Capture the cell that displays the provided text and extract its [X, Y] central coordinate. 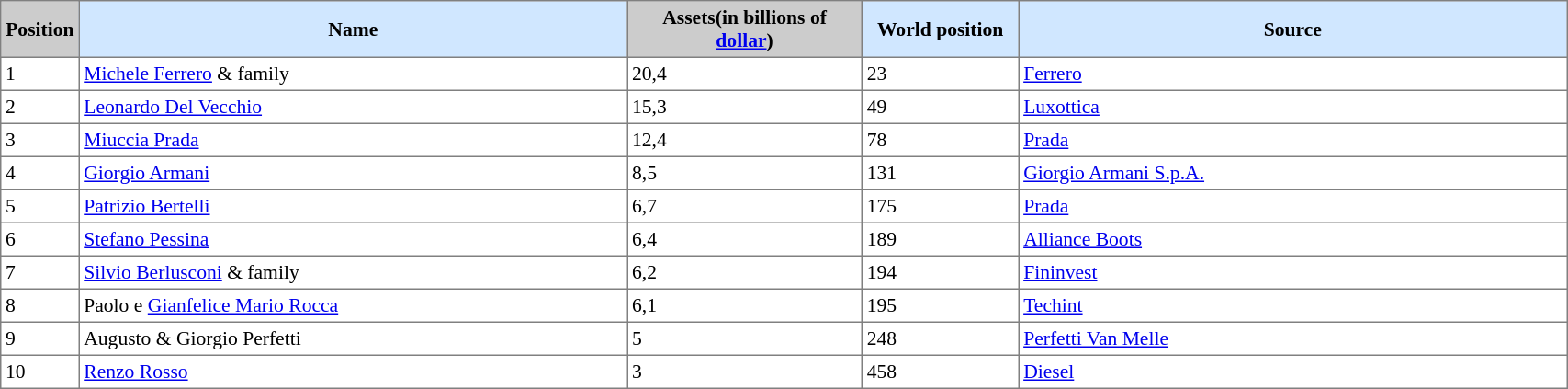
6,4 [745, 239]
6,2 [745, 272]
Alliance Boots [1293, 239]
Giorgio Armani [353, 173]
Techint [1293, 305]
10 [40, 372]
Perfetti Van Melle [1293, 338]
8,5 [745, 173]
78 [940, 140]
1 [40, 74]
Augusto & Giorgio Perfetti [353, 338]
Luxottica [1293, 107]
131 [940, 173]
6,1 [745, 305]
Paolo e Gianfelice Mario Rocca [353, 305]
458 [940, 372]
175 [940, 206]
Diesel [1293, 372]
Position [40, 29]
Source [1293, 29]
Silvio Berlusconi & family [353, 272]
15,3 [745, 107]
Renzo Rosso [353, 372]
Leonardo Del Vecchio [353, 107]
6 [40, 239]
Assets(in billions of dollar) [745, 29]
6,7 [745, 206]
9 [40, 338]
Patrizio Bertelli [353, 206]
Miuccia Prada [353, 140]
20,4 [745, 74]
23 [940, 74]
Stefano Pessina [353, 239]
248 [940, 338]
2 [40, 107]
12,4 [745, 140]
Michele Ferrero & family [353, 74]
189 [940, 239]
Name [353, 29]
8 [40, 305]
195 [940, 305]
4 [40, 173]
Giorgio Armani S.p.A. [1293, 173]
194 [940, 272]
49 [940, 107]
Fininvest [1293, 272]
7 [40, 272]
World position [940, 29]
Ferrero [1293, 74]
